Return the [x, y] coordinate for the center point of the cell that contains the specified text.  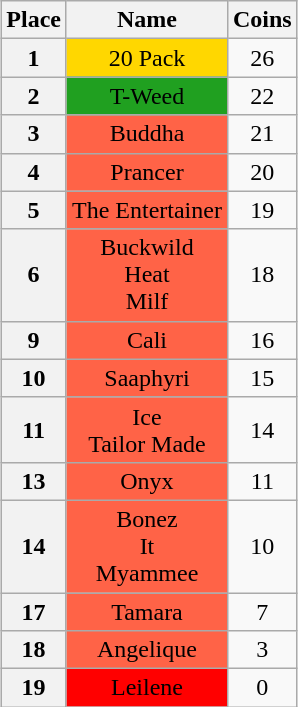
0 [262, 688]
5 [34, 210]
Saaphyri [146, 378]
The Entertainer [146, 210]
15 [262, 378]
Onyx [146, 481]
22 [262, 96]
21 [262, 134]
BuckwildHeatMilf [146, 275]
4 [34, 172]
Coins [262, 20]
Place [34, 20]
13 [34, 481]
Name [146, 20]
6 [34, 275]
17 [34, 611]
20 Pack [146, 58]
Buddha [146, 134]
IceTailor Made [146, 430]
T-Weed [146, 96]
Prancer [146, 172]
Angelique [146, 650]
2 [34, 96]
7 [262, 611]
26 [262, 58]
20 [262, 172]
9 [34, 340]
Tamara [146, 611]
1 [34, 58]
BonezItMyammee [146, 546]
Leilene [146, 688]
16 [262, 340]
Cali [146, 340]
